For the text-containing cell, return its midpoint in (X, Y) coordinate format. 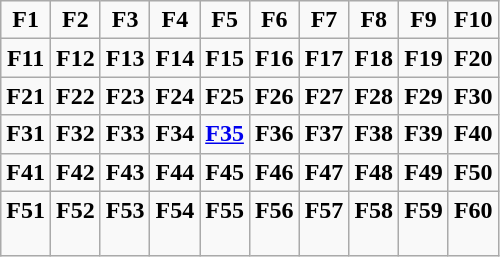
F22 (75, 96)
F21 (26, 96)
F45 (225, 172)
F43 (125, 172)
F6 (274, 20)
F32 (75, 134)
F7 (324, 20)
F42 (75, 172)
F14 (175, 58)
F28 (374, 96)
F27 (324, 96)
F50 (473, 172)
F20 (473, 58)
F41 (26, 172)
F11 (26, 58)
F40 (473, 134)
F37 (324, 134)
F13 (125, 58)
F46 (274, 172)
F23 (125, 96)
F10 (473, 20)
F36 (274, 134)
F47 (324, 172)
F56 (274, 224)
F9 (424, 20)
F8 (374, 20)
F34 (175, 134)
F35 (225, 134)
F16 (274, 58)
F39 (424, 134)
F15 (225, 58)
F49 (424, 172)
F55 (225, 224)
F53 (125, 224)
F30 (473, 96)
F17 (324, 58)
F31 (26, 134)
F29 (424, 96)
F59 (424, 224)
F44 (175, 172)
F5 (225, 20)
F48 (374, 172)
F3 (125, 20)
F19 (424, 58)
F24 (175, 96)
F54 (175, 224)
F2 (75, 20)
F51 (26, 224)
F60 (473, 224)
F1 (26, 20)
F26 (274, 96)
F58 (374, 224)
F12 (75, 58)
F33 (125, 134)
F57 (324, 224)
F52 (75, 224)
F4 (175, 20)
F18 (374, 58)
F38 (374, 134)
F25 (225, 96)
